Detect which cell encompasses the target text, then output its [X, Y] center coordinate. 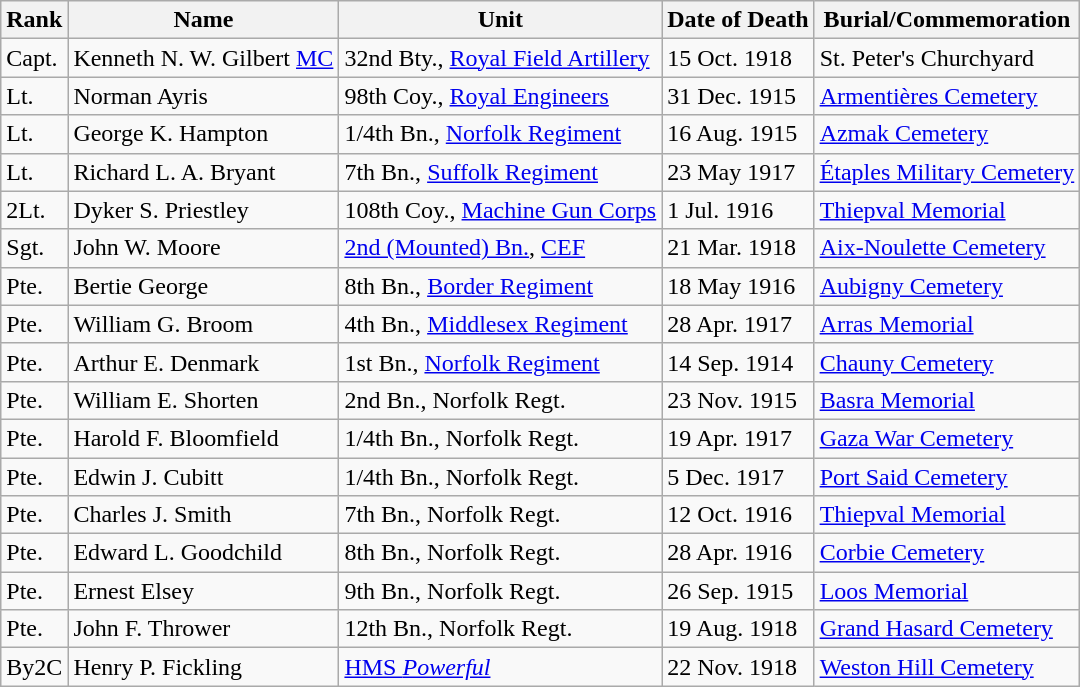
Sgt. [34, 248]
2nd Bn., Norfolk Regt. [500, 400]
16 Aug. 1915 [738, 134]
Rank [34, 20]
Henry P. Fickling [204, 667]
12 Oct. 1916 [738, 515]
Edward L. Goodchild [204, 553]
19 Apr. 1917 [738, 438]
5 Dec. 1917 [738, 477]
William G. Broom [204, 324]
2Lt. [34, 210]
Dyker S. Priestley [204, 210]
William E. Shorten [204, 400]
Kenneth N. W. Gilbert MC [204, 58]
26 Sep. 1915 [738, 591]
Port Said Cemetery [947, 477]
Corbie Cemetery [947, 553]
4th Bn., Middlesex Regiment [500, 324]
12th Bn., Norfolk Regt. [500, 629]
1/4th Bn., Norfolk Regiment [500, 134]
Étaples Military Cemetery [947, 172]
23 Nov. 1915 [738, 400]
8th Bn., Border Regiment [500, 286]
31 Dec. 1915 [738, 96]
Burial/Commemoration [947, 20]
1 Jul. 1916 [738, 210]
9th Bn., Norfolk Regt. [500, 591]
2nd (Mounted) Bn., CEF [500, 248]
Gaza War Cemetery [947, 438]
HMS Powerful [500, 667]
Chauny Cemetery [947, 362]
28 Apr. 1917 [738, 324]
John F. Thrower [204, 629]
1st Bn., Norfolk Regiment [500, 362]
22 Nov. 1918 [738, 667]
23 May 1917 [738, 172]
Basra Memorial [947, 400]
Arras Memorial [947, 324]
George K. Hampton [204, 134]
Bertie George [204, 286]
Edwin J. Cubitt [204, 477]
Arthur E. Denmark [204, 362]
St. Peter's Churchyard [947, 58]
By2C [34, 667]
Capt. [34, 58]
Name [204, 20]
John W. Moore [204, 248]
Aubigny Cemetery [947, 286]
Loos Memorial [947, 591]
Armentières Cemetery [947, 96]
Grand Hasard Cemetery [947, 629]
98th Coy., Royal Engineers [500, 96]
28 Apr. 1916 [738, 553]
Aix-Noulette Cemetery [947, 248]
8th Bn., Norfolk Regt. [500, 553]
Norman Ayris [204, 96]
Date of Death [738, 20]
Weston Hill Cemetery [947, 667]
Ernest Elsey [204, 591]
Harold F. Bloomfield [204, 438]
14 Sep. 1914 [738, 362]
7th Bn., Norfolk Regt. [500, 515]
108th Coy., Machine Gun Corps [500, 210]
Charles J. Smith [204, 515]
Richard L. A. Bryant [204, 172]
32nd Bty., Royal Field Artillery [500, 58]
Unit [500, 20]
15 Oct. 1918 [738, 58]
21 Mar. 1918 [738, 248]
19 Aug. 1918 [738, 629]
18 May 1916 [738, 286]
7th Bn., Suffolk Regiment [500, 172]
Azmak Cemetery [947, 134]
